Locate the cell with the specified text and output its [X, Y] center coordinate. 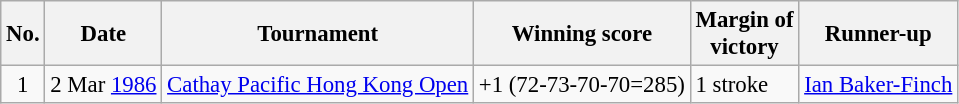
1 stroke [744, 85]
Winning score [582, 34]
1 [23, 85]
Date [104, 34]
2 Mar 1986 [104, 85]
Ian Baker-Finch [878, 85]
Runner-up [878, 34]
Cathay Pacific Hong Kong Open [318, 85]
+1 (72-73-70-70=285) [582, 85]
Tournament [318, 34]
No. [23, 34]
Margin ofvictory [744, 34]
